Capture the cell that displays the provided text and extract its (X, Y) central coordinate. 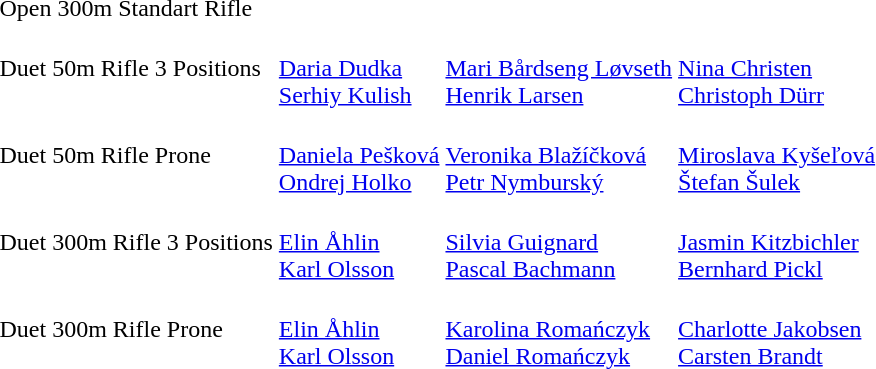
Daniela PeškováOndrej Holko (359, 155)
Silvia GuignardPascal Bachmann (559, 242)
Mari Bårdseng LøvsethHenrik Larsen (559, 68)
Elin ÅhlinKarl Olsson (359, 242)
Daria DudkaSerhiy Kulish (359, 68)
Veronika BlažíčkováPetr Nymburský (559, 155)
